Locate the cell with the specified text and output its [X, Y] center coordinate. 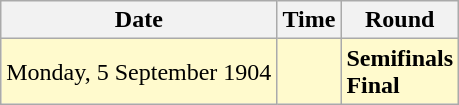
Monday, 5 September 1904 [139, 72]
SemifinalsFinal [400, 72]
Round [400, 20]
Date [139, 20]
Time [309, 20]
